Scan for the cell matching the given text and deliver its [X, Y] coordinate at center. 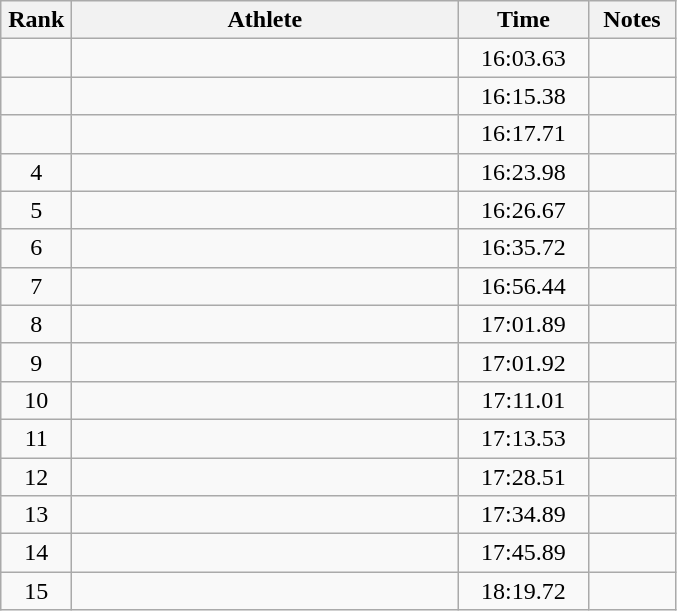
13 [36, 515]
16:17.71 [524, 134]
15 [36, 591]
17:45.89 [524, 553]
16:03.63 [524, 58]
5 [36, 210]
4 [36, 172]
18:19.72 [524, 591]
14 [36, 553]
17:34.89 [524, 515]
16:26.67 [524, 210]
Rank [36, 20]
17:11.01 [524, 400]
Time [524, 20]
17:01.89 [524, 324]
6 [36, 248]
8 [36, 324]
Athlete [265, 20]
16:35.72 [524, 248]
9 [36, 362]
16:15.38 [524, 96]
17:13.53 [524, 438]
7 [36, 286]
12 [36, 477]
16:23.98 [524, 172]
Notes [632, 20]
10 [36, 400]
17:28.51 [524, 477]
17:01.92 [524, 362]
16:56.44 [524, 286]
11 [36, 438]
